Return (x, y) of the center of cell containing provided text 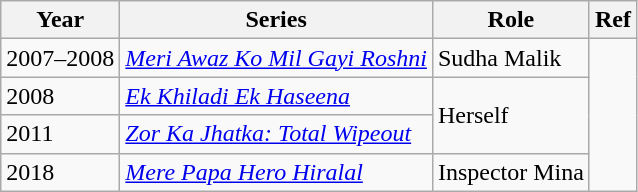
Zor Ka Jhatka: Total Wipeout (276, 134)
Ref (612, 20)
Year (60, 20)
Inspector Mina (510, 172)
Sudha Malik (510, 58)
Role (510, 20)
Mere Papa Hero Hiralal (276, 172)
2018 (60, 172)
2008 (60, 96)
Herself (510, 115)
Series (276, 20)
Ek Khiladi Ek Haseena (276, 96)
2007–2008 (60, 58)
Meri Awaz Ko Mil Gayi Roshni (276, 58)
2011 (60, 134)
